Search for the cell housing the specified text and yield its (x, y) center coordinate. 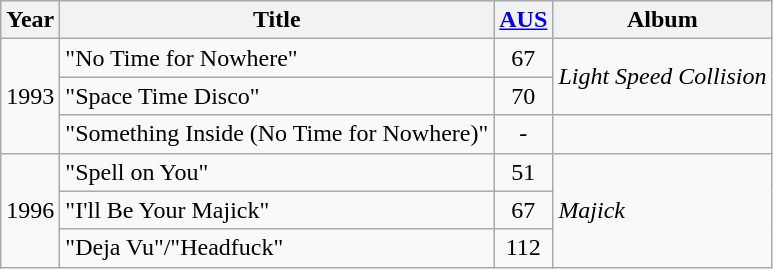
"I'll Be Your Majick" (277, 210)
"Something Inside (No Time for Nowhere)" (277, 134)
70 (524, 96)
"No Time for Nowhere" (277, 58)
Year (30, 20)
51 (524, 172)
Majick (662, 210)
AUS (524, 20)
112 (524, 248)
"Spell on You" (277, 172)
Title (277, 20)
Album (662, 20)
Light Speed Collision (662, 77)
1996 (30, 210)
"Deja Vu"/"Headfuck" (277, 248)
"Space Time Disco" (277, 96)
1993 (30, 96)
- (524, 134)
